Extract the [X, Y] coordinate from the center of the cell holding the provided text.  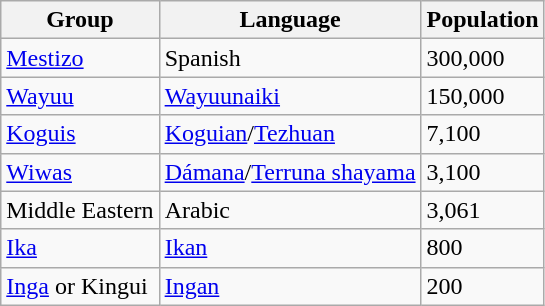
Spanish [290, 58]
Wayuu [80, 96]
Population [482, 20]
3,061 [482, 210]
Arabic [290, 210]
7,100 [482, 134]
Mestizo [80, 58]
300,000 [482, 58]
200 [482, 286]
Koguis [80, 134]
800 [482, 248]
Dámana/Terruna shayama [290, 172]
Ingan [290, 286]
Wiwas [80, 172]
Ikan [290, 248]
Koguian/Tezhuan [290, 134]
150,000 [482, 96]
Middle Eastern [80, 210]
3,100 [482, 172]
Inga or Kingui [80, 286]
Group [80, 20]
Wayuunaiki [290, 96]
Language [290, 20]
Ika [80, 248]
